Extract the (X, Y) coordinate from the center of the cell holding the provided text.  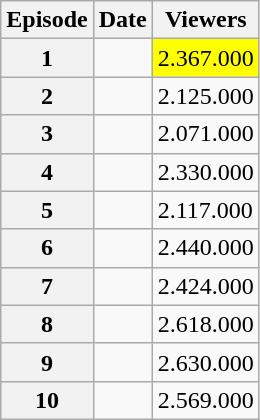
10 (47, 400)
2.071.000 (206, 134)
2.117.000 (206, 210)
2.569.000 (206, 400)
2.630.000 (206, 362)
Viewers (206, 20)
5 (47, 210)
Date (122, 20)
2.125.000 (206, 96)
2.330.000 (206, 172)
6 (47, 248)
3 (47, 134)
2.618.000 (206, 324)
2 (47, 96)
4 (47, 172)
2.367.000 (206, 58)
Episode (47, 20)
8 (47, 324)
7 (47, 286)
2.440.000 (206, 248)
9 (47, 362)
1 (47, 58)
2.424.000 (206, 286)
